Locate the cell with the specified text and output its (X, Y) center coordinate. 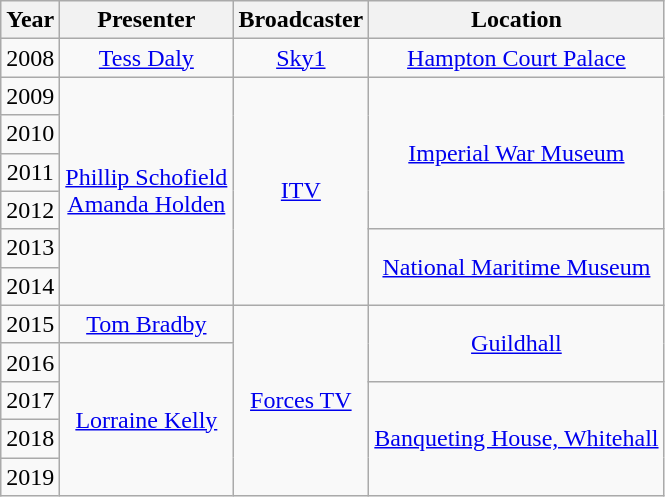
2011 (30, 172)
Forces TV (301, 400)
2018 (30, 438)
2014 (30, 286)
2009 (30, 96)
Broadcaster (301, 20)
Location (516, 20)
Hampton Court Palace (516, 58)
2017 (30, 400)
2019 (30, 477)
Sky1 (301, 58)
Phillip SchofieldAmanda Holden (146, 191)
ITV (301, 191)
2012 (30, 210)
Lorraine Kelly (146, 419)
National Maritime Museum (516, 267)
Banqueting House, Whitehall (516, 438)
Presenter (146, 20)
2013 (30, 248)
Guildhall (516, 343)
Year (30, 20)
Tom Bradby (146, 324)
Tess Daly (146, 58)
Imperial War Museum (516, 153)
2008 (30, 58)
2015 (30, 324)
2016 (30, 362)
2010 (30, 134)
